Extract the (X, Y) coordinate from the center of the cell holding the provided text.  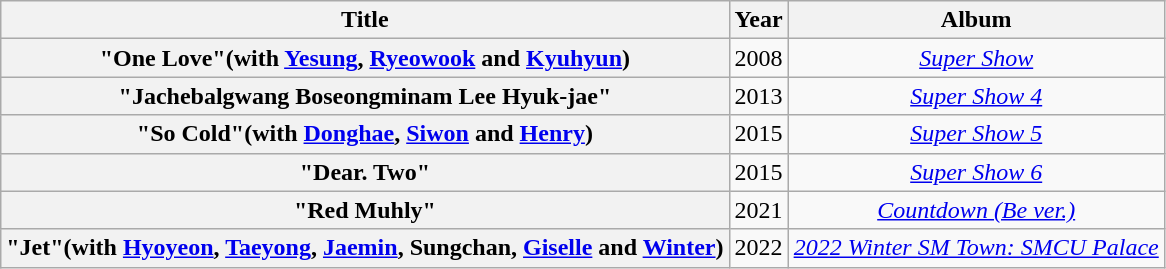
Super Show 4 (976, 96)
2021 (758, 210)
Super Show 5 (976, 134)
"Jachebalgwang Boseongminam Lee Hyuk-jae" (365, 96)
Title (365, 20)
2008 (758, 58)
Year (758, 20)
"One Love"(with Yesung, Ryeowook and Kyuhyun) (365, 58)
"Dear. Two" (365, 172)
Super Show 6 (976, 172)
2013 (758, 96)
"Jet"(with Hyoyeon, Taeyong, Jaemin, Sungchan, Giselle and Winter) (365, 248)
"Red Muhly" (365, 210)
Countdown (Be ver.) (976, 210)
Super Show (976, 58)
Album (976, 20)
"So Cold"(with Donghae, Siwon and Henry) (365, 134)
2022 Winter SM Town: SMCU Palace (976, 248)
2022 (758, 248)
